Return [X, Y] of the center of cell containing provided text 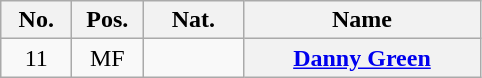
MF [108, 58]
Nat. [194, 20]
11 [36, 58]
Danny Green [362, 58]
Name [362, 20]
Pos. [108, 20]
No. [36, 20]
